Determine the [x, y] coordinate at the center of the cell enclosing the given text.  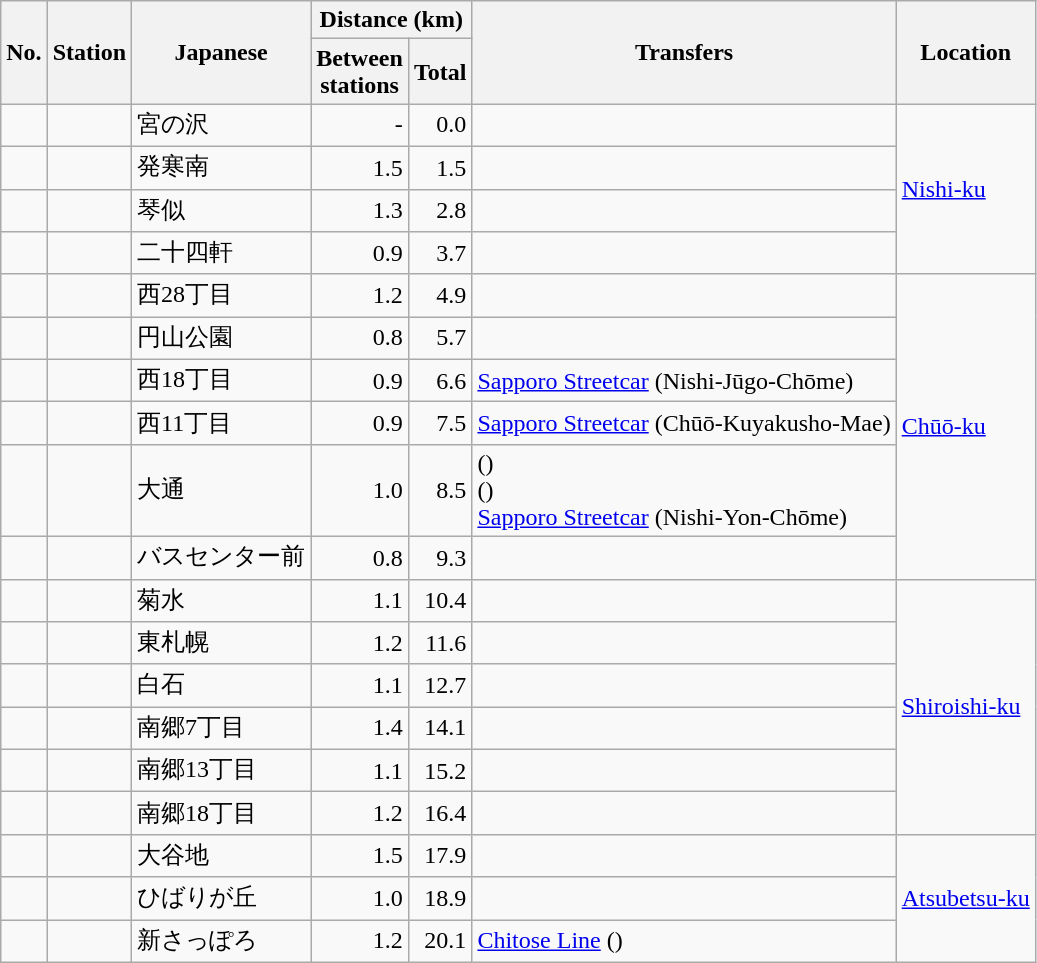
バスセンター前 [222, 558]
5.7 [440, 338]
大通 [222, 490]
Sapporo Streetcar (Chūō-Kuyakusho-Mae) [684, 424]
8.5 [440, 490]
Chitose Line () [684, 942]
2.8 [440, 210]
10.4 [440, 600]
Shiroishi-ku [966, 706]
Atsubetsu-ku [966, 898]
白石 [222, 686]
4.9 [440, 296]
Station [89, 52]
Nishi-ku [966, 189]
11.6 [440, 644]
Total [440, 72]
20.1 [440, 942]
1.3 [360, 210]
- [360, 126]
1.4 [360, 728]
西11丁目 [222, 424]
9.3 [440, 558]
7.5 [440, 424]
17.9 [440, 856]
宮の沢 [222, 126]
大谷地 [222, 856]
Transfers [684, 52]
南郷7丁目 [222, 728]
Japanese [222, 52]
6.6 [440, 380]
円山公園 [222, 338]
Sapporo Streetcar (Nishi-Jūgo-Chōme) [684, 380]
3.7 [440, 254]
Betweenstations [360, 72]
Distance (km) [392, 20]
南郷13丁目 [222, 770]
菊水 [222, 600]
Location [966, 52]
No. [24, 52]
東札幌 [222, 644]
12.7 [440, 686]
西18丁目 [222, 380]
15.2 [440, 770]
西28丁目 [222, 296]
二十四軒 [222, 254]
16.4 [440, 814]
ひばりが丘 [222, 898]
発寒南 [222, 168]
()()Sapporo Streetcar (Nishi-Yon-Chōme) [684, 490]
18.9 [440, 898]
0.0 [440, 126]
14.1 [440, 728]
南郷18丁目 [222, 814]
琴似 [222, 210]
Chūō-ku [966, 426]
新さっぽろ [222, 942]
